Provide the (X, Y) coordinate of the cell's center where the given text is located.  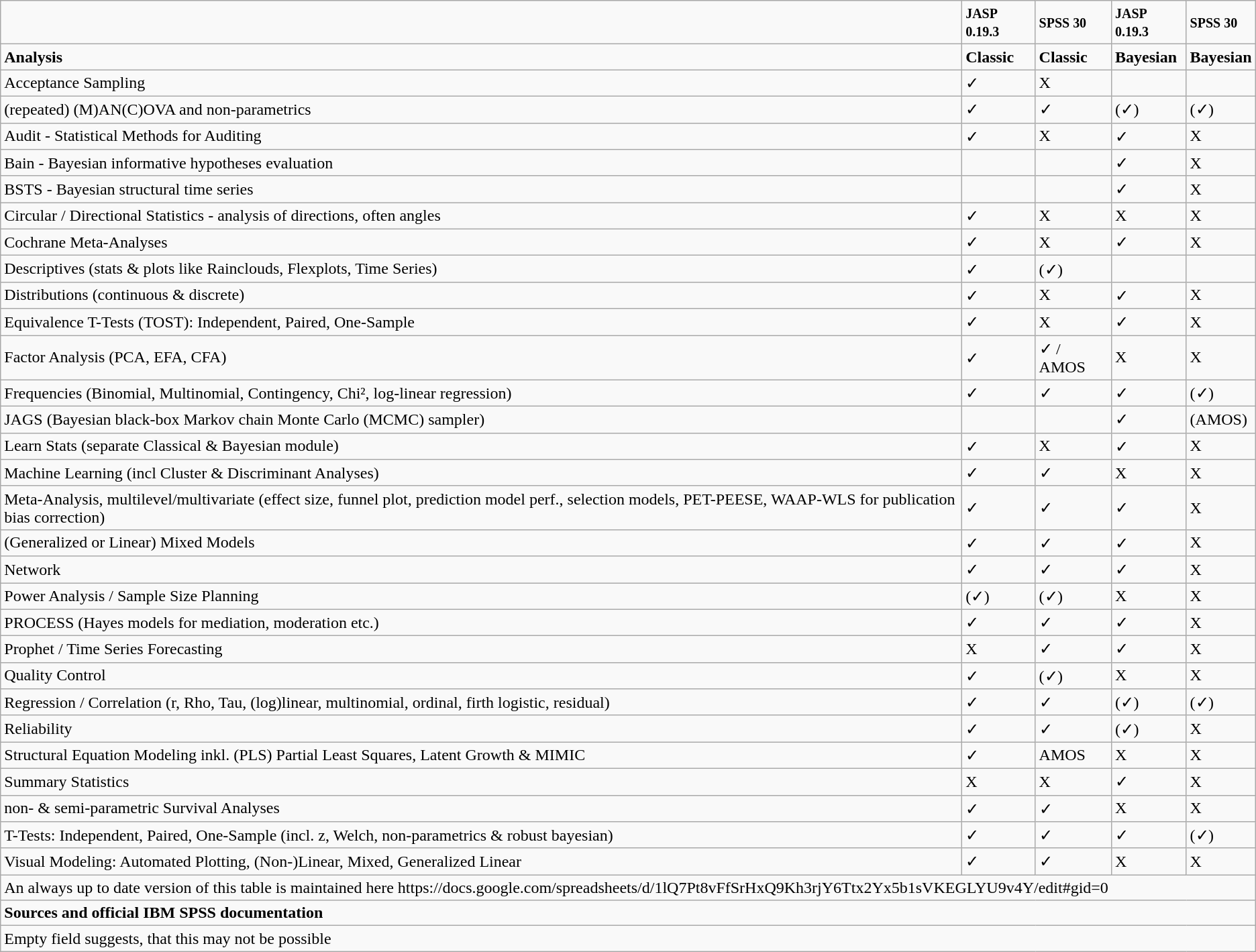
T-Tests: Independent, Paired, One-Sample (incl. z, Welch, non-parametrics & robust bayesian) (482, 835)
Network (482, 570)
(Generalized or Linear) Mixed Models (482, 543)
(AMOS) (1221, 420)
non- & semi-parametric Survival Analyses (482, 808)
Reliability (482, 729)
Quality Control (482, 676)
Circular / Directional Statistics - analysis of directions, often angles (482, 216)
Descriptives (stats & plots like Rainclouds, Flexplots, Time Series) (482, 269)
Visual Modeling: Automated Plotting, (Non-)Linear, Mixed, Generalized Linear (482, 861)
Empty field suggests, that this may not be possible (628, 939)
Frequencies (Binomial, Multinomial, Contingency, Chi², log-linear regression) (482, 393)
Sources and official IBM SPSS documentation (628, 913)
(repeated) (M)AN(C)OVA and non-parametrics (482, 109)
Cochrane Meta-Analyses (482, 242)
PROCESS (Hayes models for mediation, moderation etc.) (482, 623)
Bain - Bayesian informative hypotheses evaluation (482, 163)
Machine Learning (incl Cluster & Discriminant Analyses) (482, 473)
Power Analysis / Sample Size Planning (482, 596)
Learn Stats (separate Classical & Bayesian module) (482, 446)
Distributions (continuous & discrete) (482, 295)
Equivalence T-Tests (TOST): Independent, Paired, One-Sample (482, 322)
Factor Analysis (PCA, EFA, CFA) (482, 358)
Analysis (482, 57)
Prophet / Time Series Forecasting (482, 649)
Acceptance Sampling (482, 83)
JAGS (Bayesian black-box Markov chain Monte Carlo (MCMC) sampler) (482, 420)
✓ / AMOS (1074, 358)
Structural Equation Modeling inkl. (PLS) Partial Least Squares, Latent Growth & MIMIC (482, 755)
Summary Statistics (482, 782)
Regression / Correlation (r, Rho, Tau, (log)linear, multinomial, ordinal, firth logistic, residual) (482, 702)
Audit - Statistical Methods for Auditing (482, 136)
BSTS - Bayesian structural time series (482, 189)
AMOS (1074, 755)
